Extract the [X, Y] coordinate from the center of the cell holding the provided text.  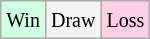
Loss [126, 20]
Draw [72, 20]
Win [24, 20]
